Capture the cell that displays the provided text and extract its [X, Y] central coordinate. 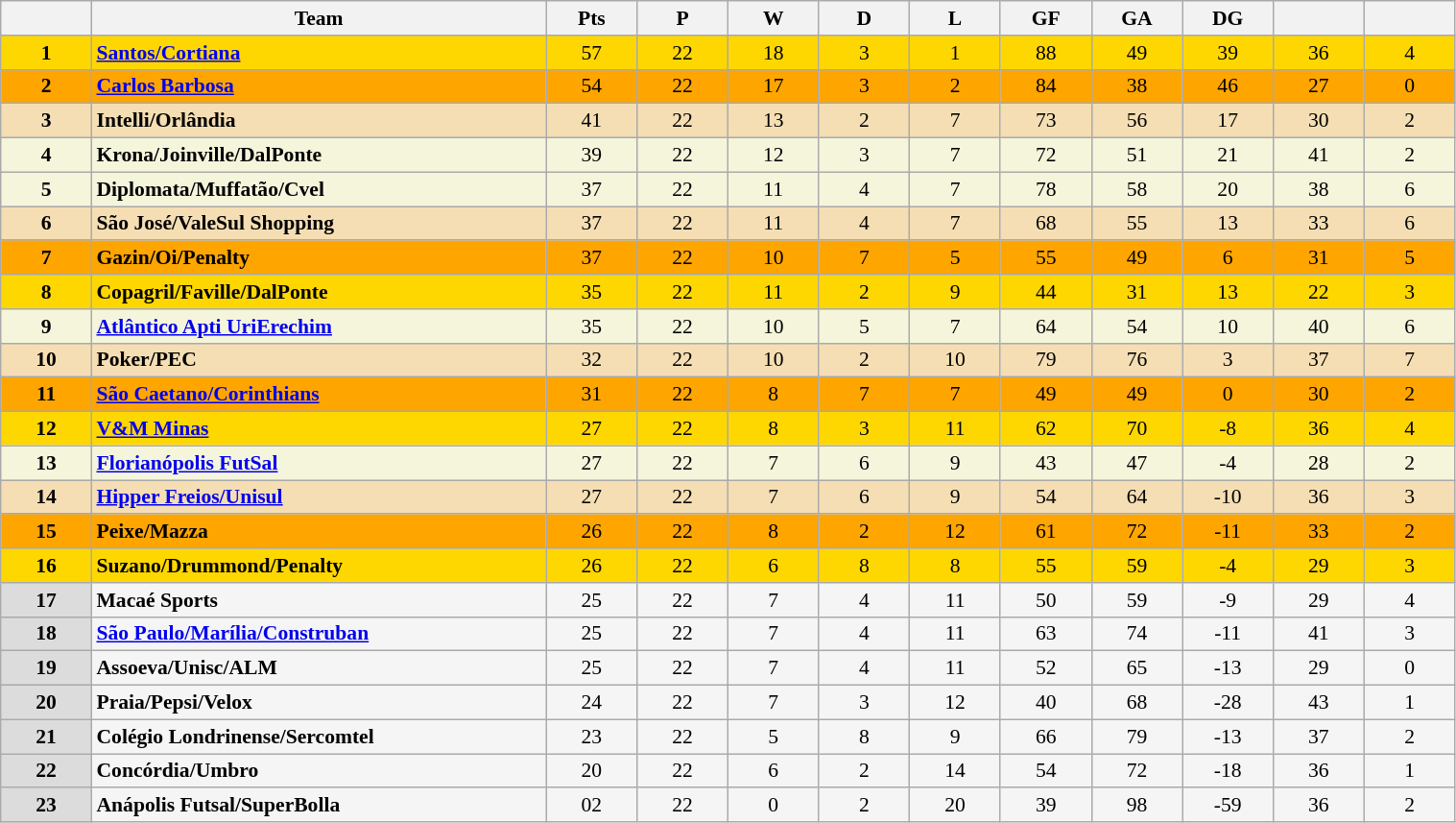
Pts [591, 18]
84 [1046, 86]
98 [1136, 806]
51 [1136, 156]
Concórdia/Umbro [319, 771]
61 [1046, 532]
44 [1046, 292]
Anápolis Futsal/SuperBolla [319, 806]
-10 [1229, 497]
V&M Minas [319, 429]
88 [1046, 53]
66 [1046, 737]
DG [1229, 18]
-8 [1229, 429]
L [956, 18]
Poker/PEC [319, 360]
76 [1136, 360]
24 [591, 703]
Suzano/Drummond/Penalty [319, 566]
São Paulo/Marília/Construban [319, 634]
Gazin/Oi/Penalty [319, 258]
Copagril/Faville/DalPonte [319, 292]
Florianópolis FutSal [319, 463]
58 [1136, 189]
57 [591, 53]
-28 [1229, 703]
02 [591, 806]
Intelli/Orlândia [319, 121]
Diplomata/Muffatão/Cvel [319, 189]
74 [1136, 634]
São Caetano/Corinthians [319, 395]
50 [1046, 600]
Praia/Pepsi/Velox [319, 703]
16 [46, 566]
28 [1319, 463]
D [864, 18]
W [774, 18]
47 [1136, 463]
73 [1046, 121]
Macaé Sports [319, 600]
-18 [1229, 771]
78 [1046, 189]
Krona/Joinville/DalPonte [319, 156]
46 [1229, 86]
Team [319, 18]
Peixe/Mazza [319, 532]
19 [46, 668]
15 [46, 532]
GA [1136, 18]
Atlântico Apti UriErechim [319, 327]
Santos/Cortiana [319, 53]
62 [1046, 429]
Hipper Freios/Unisul [319, 497]
32 [591, 360]
P [683, 18]
Carlos Barbosa [319, 86]
GF [1046, 18]
70 [1136, 429]
Assoeva/Unisc/ALM [319, 668]
-59 [1229, 806]
São José/ValeSul Shopping [319, 224]
63 [1046, 634]
56 [1136, 121]
Colégio Londrinense/Sercomtel [319, 737]
65 [1136, 668]
-9 [1229, 600]
52 [1046, 668]
